Detect which cell encompasses the target text, then output its (X, Y) center coordinate. 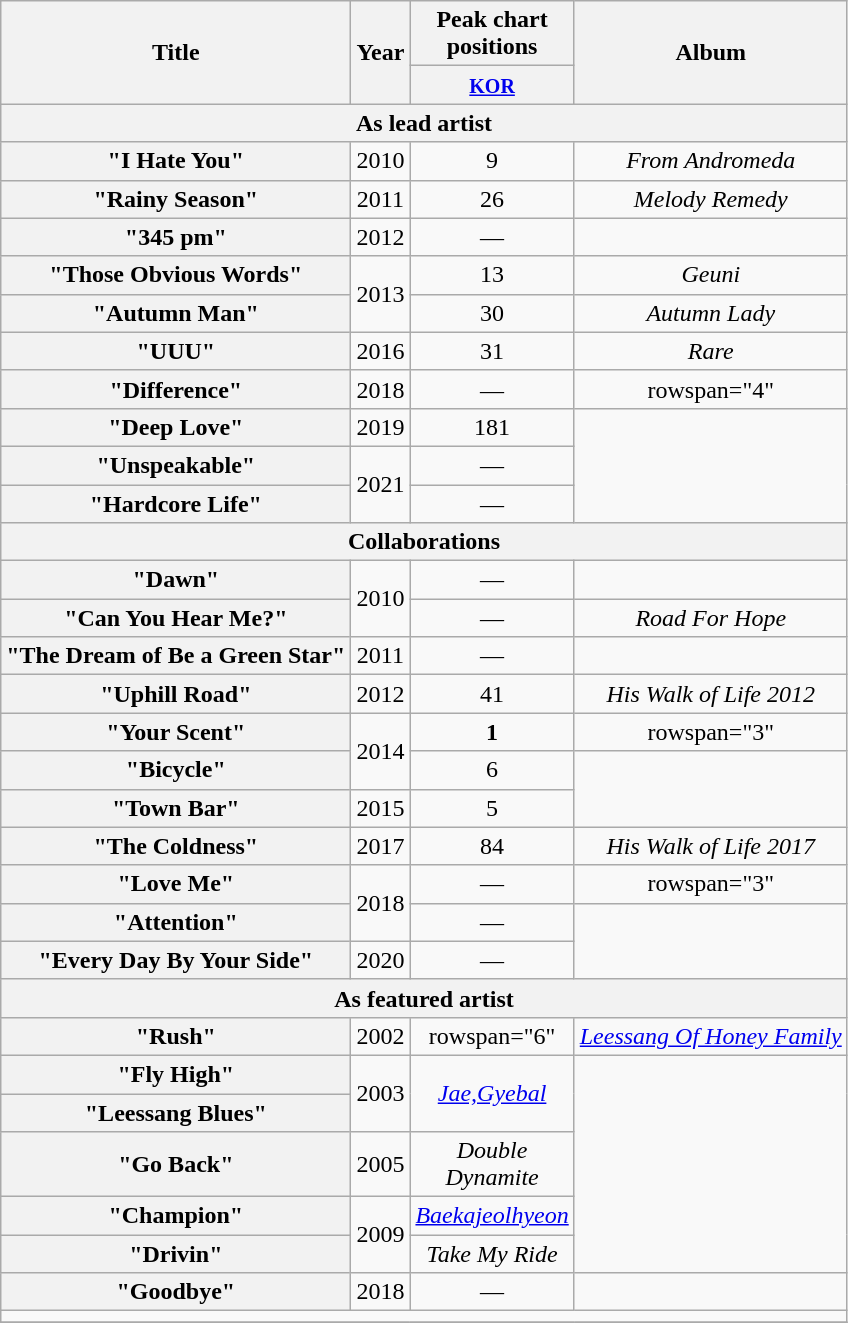
Road For Hope (710, 618)
"UUU" (176, 351)
2021 (380, 484)
"Deep Love" (176, 427)
"Dawn" (176, 580)
Melody Remedy (710, 199)
"Bicycle" (176, 770)
"Fly High" (176, 1074)
"The Dream of Be a Green Star" (176, 656)
"Go Back" (176, 1164)
As lead artist (424, 123)
30 (492, 313)
"Every Day By Your Side" (176, 960)
"Leessang Blues" (176, 1113)
Jae,Gyebal (492, 1093)
"Rainy Season" (176, 199)
"Champion" (176, 1216)
181 (492, 427)
2002 (380, 1036)
"Unspeakable" (176, 465)
From Andromeda (710, 161)
"Town Bar" (176, 808)
Baekajeolhyeon (492, 1216)
"Your Scent" (176, 732)
84 (492, 846)
Take My Ride (492, 1254)
2015 (380, 808)
Peak chart positions (492, 34)
"Uphill Road" (176, 694)
Autumn Lady (710, 313)
rowspan="6" (492, 1036)
2017 (380, 846)
2013 (380, 294)
As featured artist (424, 998)
1 (492, 732)
"Goodbye" (176, 1292)
"Those Obvious Words" (176, 275)
"The Coldness" (176, 846)
2005 (380, 1164)
41 (492, 694)
Geuni (710, 275)
31 (492, 351)
"Love Me" (176, 884)
"Rush" (176, 1036)
"Can You Hear Me?" (176, 618)
5 (492, 808)
2014 (380, 751)
KOR (492, 85)
Album (710, 52)
"Hardcore Life" (176, 503)
Title (176, 52)
His Walk of Life 2012 (710, 694)
2016 (380, 351)
13 (492, 275)
26 (492, 199)
Leessang Of Honey Family (710, 1036)
"Drivin" (176, 1254)
Year (380, 52)
Rare (710, 351)
"Autumn Man" (176, 313)
Collaborations (424, 542)
rowspan="4" (710, 389)
2019 (380, 427)
His Walk of Life 2017 (710, 846)
"Attention" (176, 922)
Double Dynamite (492, 1164)
2009 (380, 1235)
"Difference" (176, 389)
"345 pm" (176, 237)
2020 (380, 960)
9 (492, 161)
"I Hate You" (176, 161)
2003 (380, 1093)
6 (492, 770)
